Pinpoint the cell where the given text exists, returning its (x, y) midpoint coordinate. 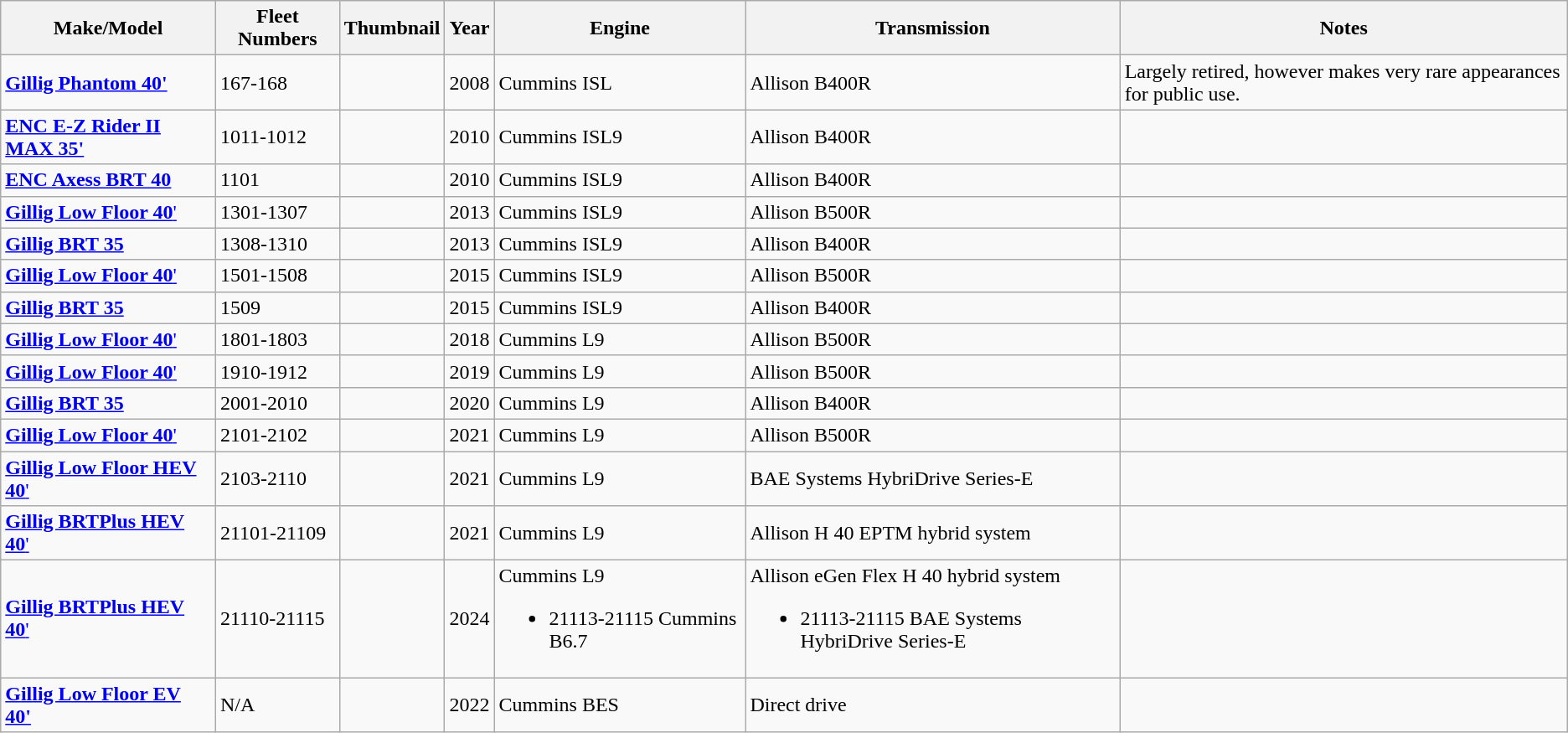
Gillig Low Floor HEV 40' (109, 477)
ENC E-Z Rider II MAX 35' (109, 137)
Gillig Phantom 40' (109, 82)
Gillig Low Floor EV 40' (109, 705)
2101-2102 (277, 435)
1910-1912 (277, 371)
N/A (277, 705)
Cummins BES (620, 705)
2103-2110 (277, 477)
21110-21115 (277, 619)
Make/Model (109, 28)
2022 (469, 705)
Allison H 40 EPTM hybrid system (933, 533)
Cummins L921113-21115 Cummins B6.7 (620, 619)
Direct drive (933, 705)
1101 (277, 180)
2018 (469, 339)
1501-1508 (277, 276)
Allison eGen Flex H 40 hybrid system21113-21115 BAE Systems HybriDrive Series-E (933, 619)
Engine (620, 28)
1011-1012 (277, 137)
167-168 (277, 82)
1308-1310 (277, 244)
21101-21109 (277, 533)
2024 (469, 619)
Fleet Numbers (277, 28)
2020 (469, 403)
Largely retired, however makes very rare appearances for public use. (1344, 82)
2008 (469, 82)
1509 (277, 307)
2001-2010 (277, 403)
1301-1307 (277, 212)
1801-1803 (277, 339)
Thumbnail (392, 28)
Cummins ISL (620, 82)
2019 (469, 371)
ENC Axess BRT 40 (109, 180)
BAE Systems HybriDrive Series-E (933, 477)
Transmission (933, 28)
Year (469, 28)
Notes (1344, 28)
